Scan for the cell matching the given text and deliver its (x, y) coordinate at center. 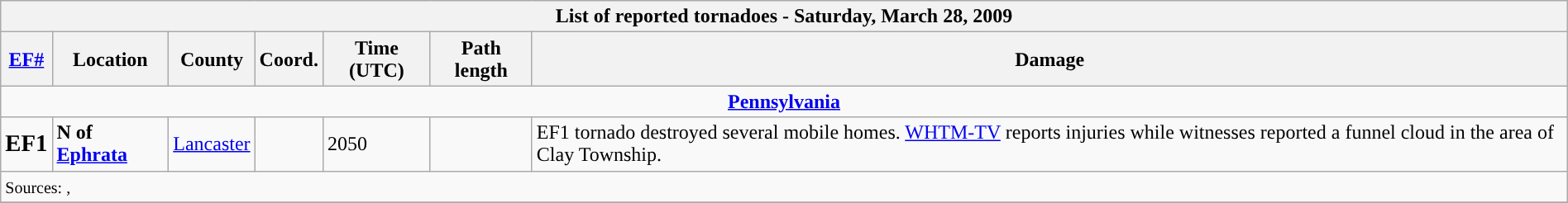
List of reported tornadoes - Saturday, March 28, 2009 (784, 17)
Location (111, 59)
Pennsylvania (784, 101)
County (212, 59)
N of Ephrata (111, 144)
Time (UTC) (376, 59)
Coord. (289, 59)
EF1 tornado destroyed several mobile homes. WHTM-TV reports injuries while witnesses reported a funnel cloud in the area of Clay Township. (1049, 144)
Path length (481, 59)
EF1 (26, 144)
2050 (376, 144)
Sources: , (784, 186)
Lancaster (212, 144)
EF# (26, 59)
Damage (1049, 59)
